Pinpoint the cell where the given text exists, returning its [x, y] midpoint coordinate. 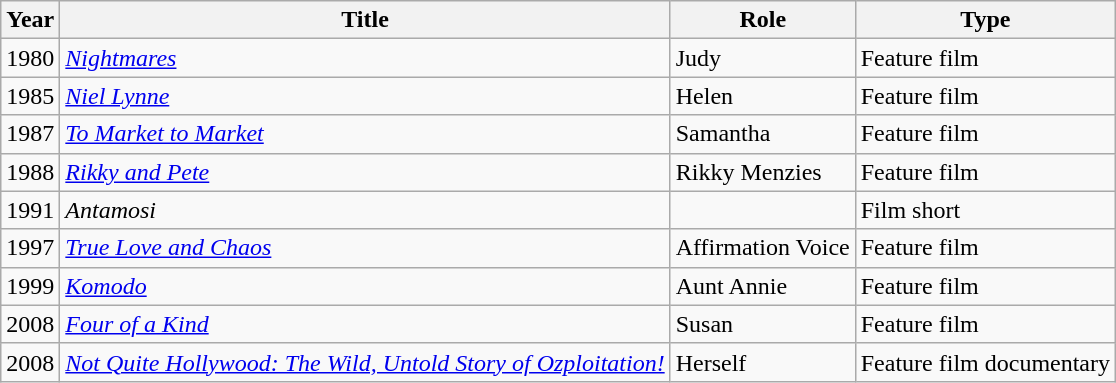
True Love and Chaos [365, 248]
Feature film documentary [985, 362]
Title [365, 20]
Helen [762, 96]
Type [985, 20]
Four of a Kind [365, 324]
Year [30, 20]
1991 [30, 210]
1980 [30, 58]
Affirmation Voice [762, 248]
Rikky and Pete [365, 172]
Niel Lynne [365, 96]
Herself [762, 362]
1999 [30, 286]
Role [762, 20]
Rikky Menzies [762, 172]
Susan [762, 324]
Antamosi [365, 210]
Aunt Annie [762, 286]
1997 [30, 248]
1985 [30, 96]
Komodo [365, 286]
Film short [985, 210]
Nightmares [365, 58]
To Market to Market [365, 134]
Not Quite Hollywood: The Wild, Untold Story of Ozploitation! [365, 362]
1987 [30, 134]
1988 [30, 172]
Samantha [762, 134]
Judy [762, 58]
